Locate the cell with the specified text and output its (x, y) center coordinate. 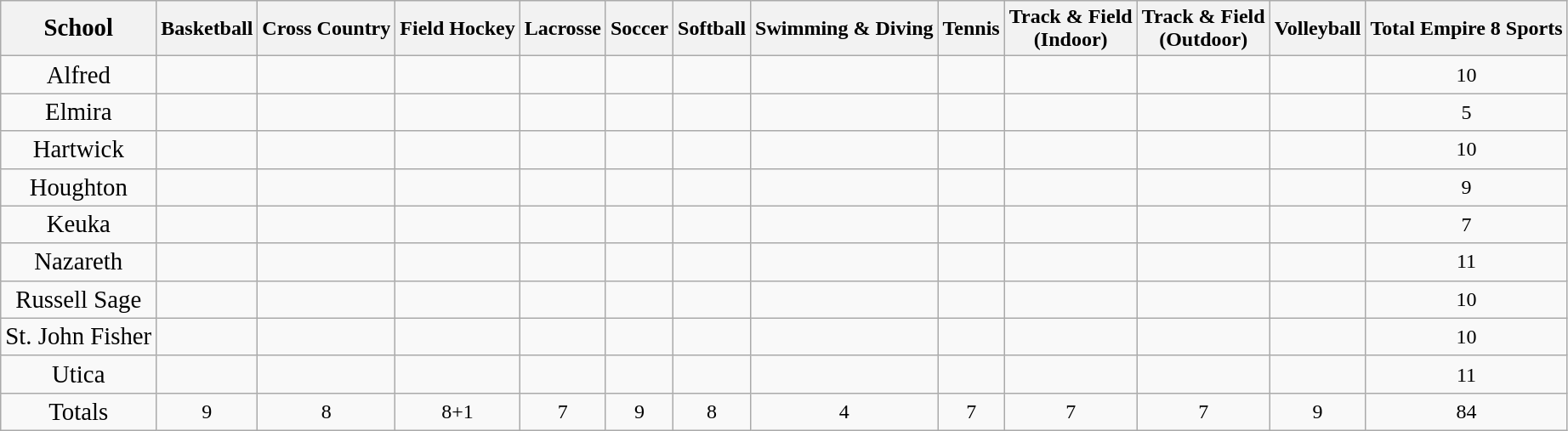
Tennis (971, 29)
Track & Field(Indoor) (1071, 29)
Swimming & Diving (844, 29)
Total Empire 8 Sports (1466, 29)
Nazareth (78, 262)
8+1 (457, 411)
Totals (78, 411)
Utica (78, 374)
Alfred (78, 75)
Volleyball (1318, 29)
84 (1466, 411)
Track & Field(Outdoor) (1203, 29)
Keuka (78, 224)
Cross Country (327, 29)
Basketball (207, 29)
School (78, 29)
Elmira (78, 112)
Field Hockey (457, 29)
Softball (713, 29)
Russell Sage (78, 299)
Soccer (639, 29)
Hartwick (78, 150)
5 (1466, 112)
Lacrosse (563, 29)
Houghton (78, 187)
St. John Fisher (78, 337)
4 (844, 411)
